Output the [x, y] coordinate of the center of the cell containing the given text.  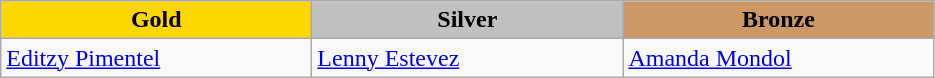
Silver [468, 20]
Editzy Pimentel [156, 58]
Gold [156, 20]
Amanda Mondol [778, 58]
Lenny Estevez [468, 58]
Bronze [778, 20]
